Extract the [x, y] coordinate from the center of the cell holding the provided text.  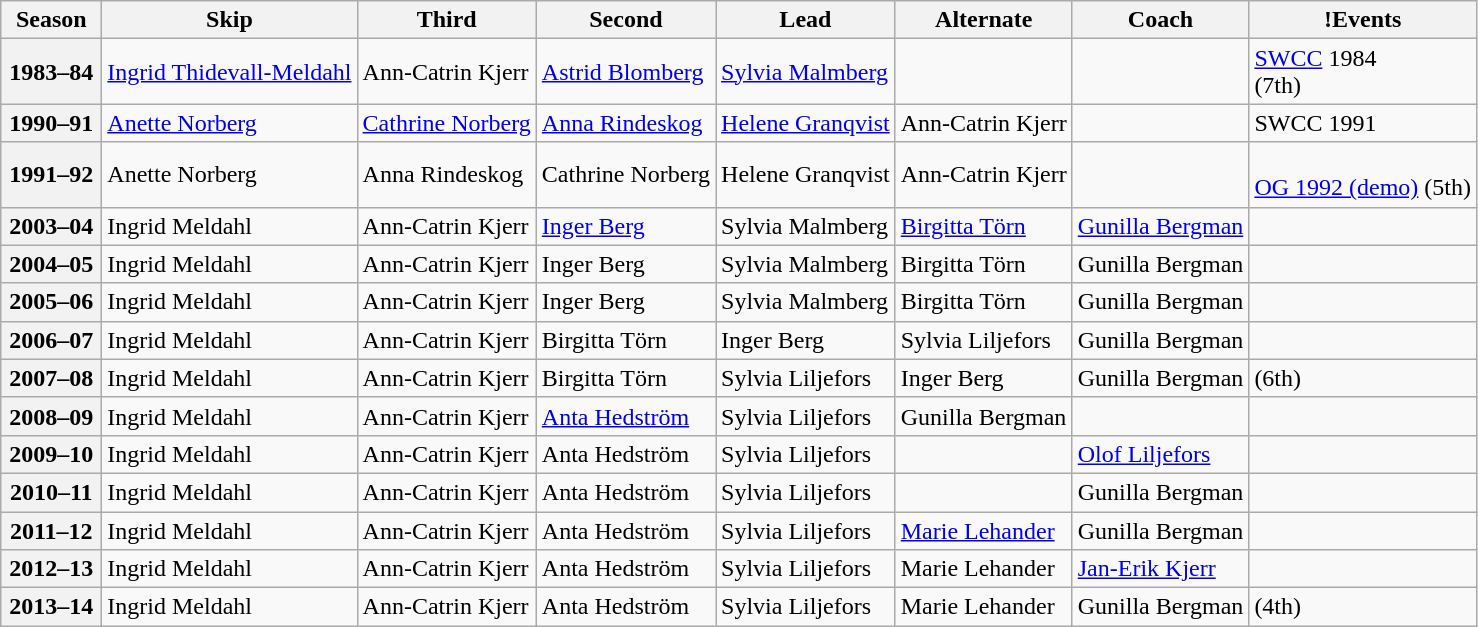
2010–11 [52, 492]
2012–13 [52, 569]
2005–06 [52, 302]
(6th) [1363, 378]
2007–08 [52, 378]
Season [52, 20]
2004–05 [52, 264]
1983–84 [52, 72]
Third [446, 20]
Jan-Erik Kjerr [1160, 569]
1991–92 [52, 174]
Olof Liljefors [1160, 454]
Ingrid Thidevall-Meldahl [230, 72]
Astrid Blomberg [626, 72]
SWCC 1984 (7th) [1363, 72]
Skip [230, 20]
2006–07 [52, 340]
2003–04 [52, 226]
!Events [1363, 20]
Lead [806, 20]
(4th) [1363, 607]
2013–14 [52, 607]
1990–91 [52, 123]
2009–10 [52, 454]
Coach [1160, 20]
Alternate [984, 20]
OG 1992 (demo) (5th) [1363, 174]
2008–09 [52, 416]
2011–12 [52, 531]
SWCC 1991 [1363, 123]
Second [626, 20]
